Pinpoint the cell where the given text exists, returning its [x, y] midpoint coordinate. 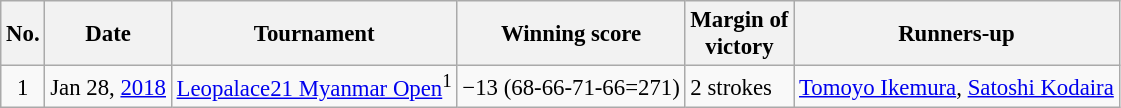
2 strokes [740, 87]
Tomoyo Ikemura, Satoshi Kodaira [956, 87]
1 [23, 87]
Leopalace21 Myanmar Open1 [314, 87]
−13 (68-66-71-66=271) [571, 87]
Winning score [571, 34]
Runners-up [956, 34]
Margin ofvictory [740, 34]
Jan 28, 2018 [108, 87]
No. [23, 34]
Date [108, 34]
Tournament [314, 34]
